Determine the (x, y) coordinate at the center of the cell enclosing the given text.  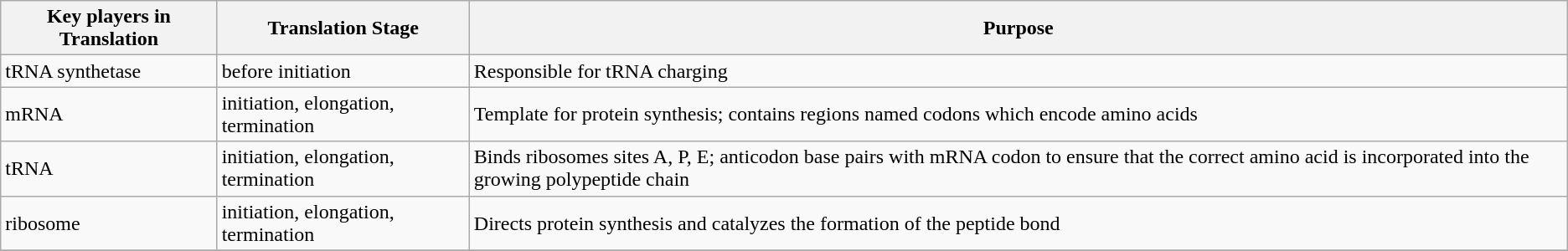
tRNA (109, 169)
ribosome (109, 223)
Directs protein synthesis and catalyzes the formation of the peptide bond (1019, 223)
Translation Stage (343, 28)
Responsible for tRNA charging (1019, 71)
Key players in Translation (109, 28)
before initiation (343, 71)
tRNA synthetase (109, 71)
Template for protein synthesis; contains regions named codons which encode amino acids (1019, 114)
mRNA (109, 114)
Purpose (1019, 28)
